Find where the given text appears and provide that cell's center as [x, y] coordinate. 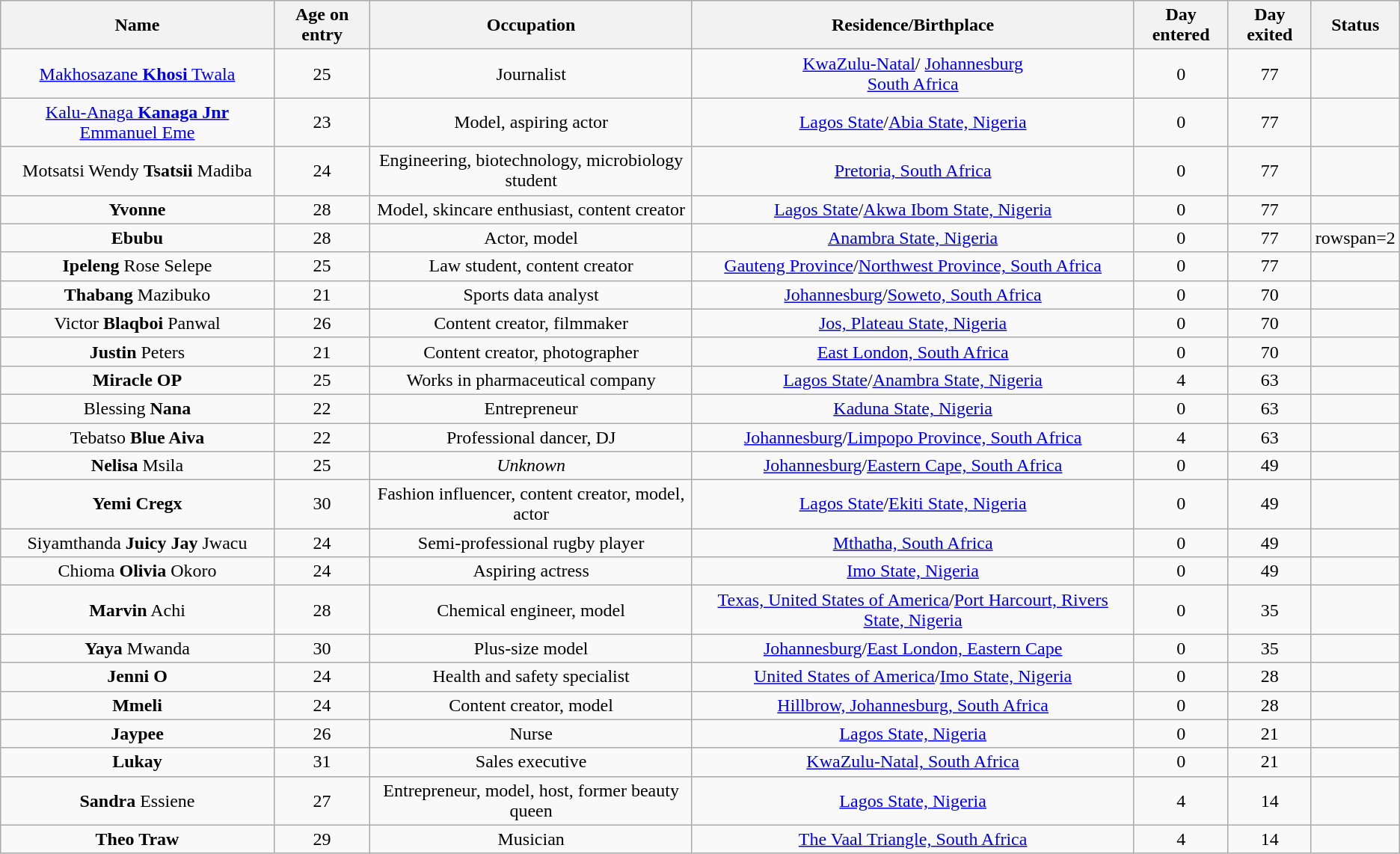
31 [322, 762]
Aspiring actress [531, 571]
Law student, content creator [531, 266]
Jos, Plateau State, Nigeria [912, 323]
Age on entry [322, 25]
Miracle OP [138, 380]
Entrepreneur [531, 408]
23 [322, 123]
29 [322, 839]
Tebatso Blue Aiva [138, 437]
Motsatsi Wendy Tsatsii Madiba [138, 171]
Mmeli [138, 705]
Nelisa Msila [138, 466]
Content creator, photographer [531, 351]
Plus-size model [531, 648]
Unknown [531, 466]
Lagos State/Anambra State, Nigeria [912, 380]
Kalu-Anaga Kanaga Jnr Emmanuel Eme [138, 123]
Occupation [531, 25]
Chioma Olivia Okoro [138, 571]
Nurse [531, 734]
Model, skincare enthusiast, content creator [531, 209]
Ebubu [138, 238]
Sandra Essiene [138, 800]
Makhosazane Khosi Twala [138, 73]
Lagos State/Ekiti State, Nigeria [912, 504]
Marvin Achi [138, 610]
Lukay [138, 762]
Imo State, Nigeria [912, 571]
Blessing Nana [138, 408]
Ipeleng Rose Selepe [138, 266]
Lagos State/Akwa Ibom State, Nigeria [912, 209]
Johannesburg/East London, Eastern Cape [912, 648]
Yemi Cregx [138, 504]
Day exited [1270, 25]
Professional dancer, DJ [531, 437]
Johannesburg/Eastern Cape, South Africa [912, 466]
Musician [531, 839]
Siyamthanda Juicy Jay Jwacu [138, 543]
Justin Peters [138, 351]
Johannesburg/Limpopo Province, South Africa [912, 437]
Entrepreneur, model, host, former beauty queen [531, 800]
Lagos State/Abia State, Nigeria [912, 123]
Mthatha, South Africa [912, 543]
Gauteng Province/Northwest Province, South Africa [912, 266]
Content creator, model [531, 705]
27 [322, 800]
Victor Blaqboi Panwal [138, 323]
Kaduna State, Nigeria [912, 408]
Jaypee [138, 734]
East London, South Africa [912, 351]
Theo Traw [138, 839]
United States of America/Imo State, Nigeria [912, 677]
Anambra State, Nigeria [912, 238]
Chemical engineer, model [531, 610]
Model, aspiring actor [531, 123]
Yaya Mwanda [138, 648]
Actor, model [531, 238]
rowspan=2 [1355, 238]
Texas, United States of America/Port Harcourt, Rivers State, Nigeria [912, 610]
Journalist [531, 73]
Johannesburg/Soweto, South Africa [912, 295]
Sports data analyst [531, 295]
Works in pharmaceutical company [531, 380]
Thabang Mazibuko [138, 295]
Pretoria, South Africa [912, 171]
Semi-professional rugby player [531, 543]
Day entered [1181, 25]
Hillbrow, Johannesburg, South Africa [912, 705]
Yvonne [138, 209]
Residence/Birthplace [912, 25]
Content creator, filmmaker [531, 323]
Status [1355, 25]
KwaZulu-Natal/ JohannesburgSouth Africa [912, 73]
Fashion influencer, content creator, model, actor [531, 504]
The Vaal Triangle, South Africa [912, 839]
KwaZulu-Natal, South Africa [912, 762]
Name [138, 25]
Sales executive [531, 762]
Health and safety specialist [531, 677]
Engineering, biotechnology, microbiology student [531, 171]
Jenni O [138, 677]
